Determine the [x, y] coordinate at the center of the cell enclosing the given text.  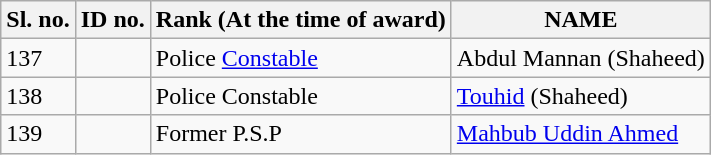
138 [38, 96]
Abdul Mannan (Shaheed) [580, 58]
NAME [580, 20]
Former P.S.P [300, 134]
Rank (At the time of award) [300, 20]
Sl. no. [38, 20]
137 [38, 58]
Mahbub Uddin Ahmed [580, 134]
139 [38, 134]
Touhid (Shaheed) [580, 96]
ID no. [112, 20]
